Return the (x, y) coordinate for the center point of the cell that contains the specified text.  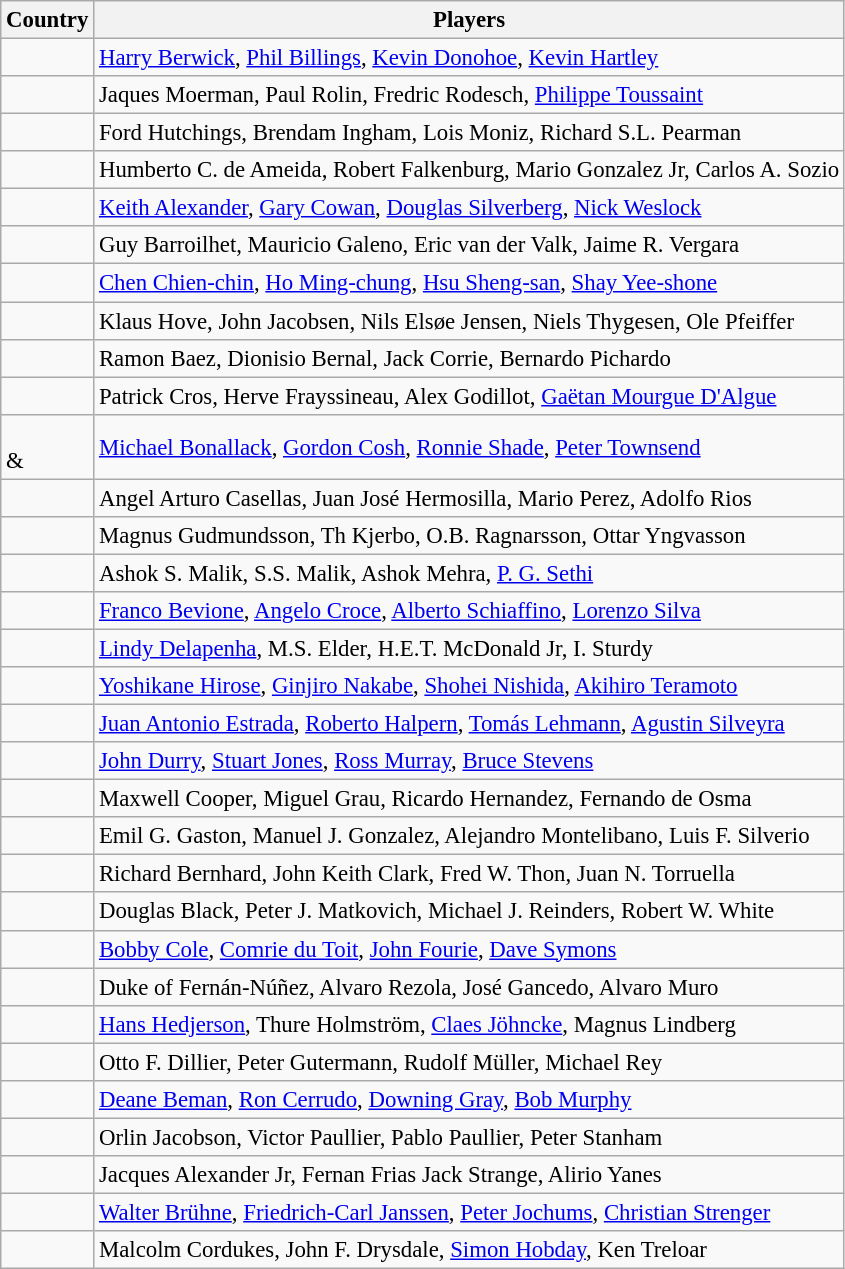
Jacques Alexander Jr, Fernan Frias Jack Strange, Alirio Yanes (470, 1175)
Lindy Delapenha, M.S. Elder, H.E.T. McDonald Jr, I. Sturdy (470, 648)
Players (470, 20)
Orlin Jacobson, Victor Paullier, Pablo Paullier, Peter Stanham (470, 1137)
Otto F. Dillier, Peter Gutermann, Rudolf Müller, Michael Rey (470, 1062)
Douglas Black, Peter J. Matkovich, Michael J. Reinders, Robert W. White (470, 912)
Maxwell Cooper, Miguel Grau, Ricardo Hernandez, Fernando de Osma (470, 799)
Magnus Gudmundsson, Th Kjerbo, O.B. Ragnarsson, Ottar Yngvasson (470, 536)
Humberto C. de Ameida, Robert Falkenburg, Mario Gonzalez Jr, Carlos A. Sozio (470, 170)
Harry Berwick, Phil Billings, Kevin Donohoe, Kevin Hartley (470, 58)
Ford Hutchings, Brendam Ingham, Lois Moniz, Richard S.L. Pearman (470, 133)
Duke of Fernán-Núñez, Alvaro Rezola, José Gancedo, Alvaro Muro (470, 987)
John Durry, Stuart Jones, Ross Murray, Bruce Stevens (470, 761)
Klaus Hove, John Jacobsen, Nils Elsøe Jensen, Niels Thygesen, Ole Pfeiffer (470, 321)
Guy Barroilhet, Mauricio Galeno, Eric van der Valk, Jaime R. Vergara (470, 245)
Keith Alexander, Gary Cowan, Douglas Silverberg, Nick Weslock (470, 208)
Franco Bevione, Angelo Croce, Alberto Schiaffino, Lorenzo Silva (470, 611)
Patrick Cros, Herve Frayssineau, Alex Godillot, Gaëtan Mourgue D'Algue (470, 396)
Walter Brühne, Friedrich-Carl Janssen, Peter Jochums, Christian Strenger (470, 1212)
Juan Antonio Estrada, Roberto Halpern, Tomás Lehmann, Agustin Silveyra (470, 724)
Yoshikane Hirose, Ginjiro Nakabe, Shohei Nishida, Akihiro Teramoto (470, 686)
Ashok S. Malik, S.S. Malik, Ashok Mehra, P. G. Sethi (470, 573)
Michael Bonallack, Gordon Cosh, Ronnie Shade, Peter Townsend (470, 446)
& (48, 446)
Richard Bernhard, John Keith Clark, Fred W. Thon, Juan N. Torruella (470, 874)
Emil G. Gaston, Manuel J. Gonzalez, Alejandro Montelibano, Luis F. Silverio (470, 836)
Chen Chien-chin, Ho Ming-chung, Hsu Sheng-san, Shay Yee-shone (470, 283)
Malcolm Cordukes, John F. Drysdale, Simon Hobday, Ken Treloar (470, 1250)
Country (48, 20)
Angel Arturo Casellas, Juan José Hermosilla, Mario Perez, Adolfo Rios (470, 498)
Bobby Cole, Comrie du Toit, John Fourie, Dave Symons (470, 949)
Ramon Baez, Dionisio Bernal, Jack Corrie, Bernardo Pichardo (470, 358)
Jaques Moerman, Paul Rolin, Fredric Rodesch, Philippe Toussaint (470, 95)
Deane Beman, Ron Cerrudo, Downing Gray, Bob Murphy (470, 1100)
Hans Hedjerson, Thure Holmström, Claes Jöhncke, Magnus Lindberg (470, 1024)
